For the text-containing cell, return its midpoint in (x, y) coordinate format. 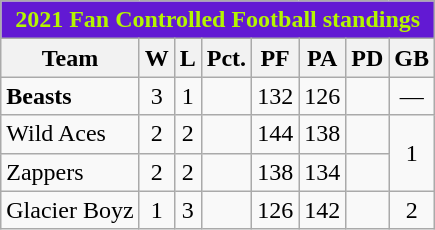
144 (276, 134)
PD (368, 58)
PA (322, 58)
132 (276, 96)
L (188, 58)
Wild Aces (70, 134)
W (156, 58)
142 (322, 210)
134 (322, 172)
Team (70, 58)
Pct. (226, 58)
2021 Fan Controlled Football standings (218, 20)
Beasts (70, 96)
— (412, 96)
Glacier Boyz (70, 210)
GB (412, 58)
PF (276, 58)
Zappers (70, 172)
